Return (X, Y) of the center of cell containing provided text 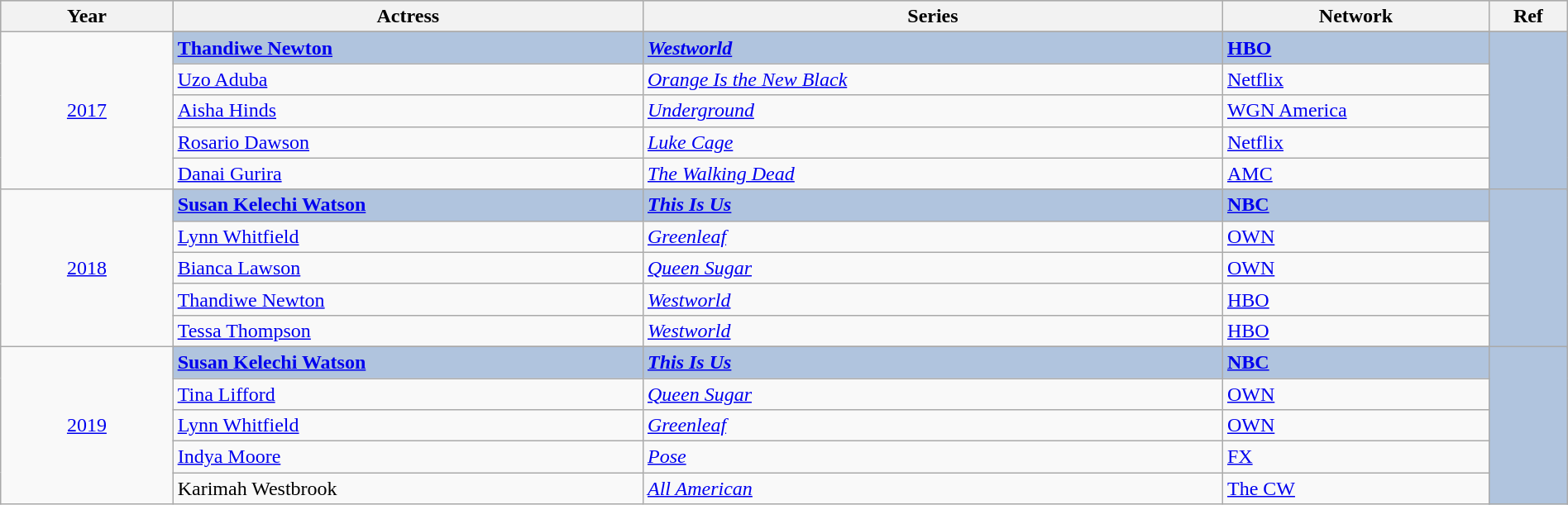
2017 (87, 111)
Uzo Aduba (408, 79)
Underground (933, 111)
Indya Moore (408, 457)
Karimah Westbrook (408, 488)
Pose (933, 457)
Series (933, 17)
Actress (408, 17)
Orange Is the New Black (933, 79)
The Walking Dead (933, 174)
Rosario Dawson (408, 142)
FX (1355, 457)
Network (1355, 17)
Tessa Thompson (408, 331)
WGN America (1355, 111)
Bianca Lawson (408, 268)
The CW (1355, 488)
Year (87, 17)
Tina Lifford (408, 394)
AMC (1355, 174)
Ref (1528, 17)
Danai Gurira (408, 174)
All American (933, 488)
Luke Cage (933, 142)
2018 (87, 268)
Aisha Hinds (408, 111)
2019 (87, 425)
